Determine the (x, y) coordinate at the center of the cell enclosing the given text.  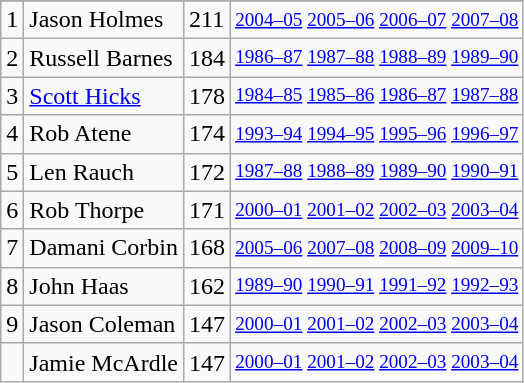
Damani Corbin (104, 248)
Jamie McArdle (104, 362)
1989–90 1990–91 1991–92 1992–93 (377, 286)
Jason Coleman (104, 324)
5 (12, 172)
1993–94 1994–95 1995–96 1996–97 (377, 134)
2 (12, 58)
1987–88 1988–89 1989–90 1990–91 (377, 172)
3 (12, 96)
Scott Hicks (104, 96)
184 (208, 58)
9 (12, 324)
2005–06 2007–08 2008–09 2009–10 (377, 248)
211 (208, 20)
Rob Thorpe (104, 210)
178 (208, 96)
Russell Barnes (104, 58)
2004–05 2005–06 2006–07 2007–08 (377, 20)
1986–87 1987–88 1988–89 1989–90 (377, 58)
1 (12, 20)
174 (208, 134)
Len Rauch (104, 172)
162 (208, 286)
1984–85 1985–86 1986–87 1987–88 (377, 96)
Rob Atene (104, 134)
171 (208, 210)
John Haas (104, 286)
8 (12, 286)
168 (208, 248)
172 (208, 172)
Jason Holmes (104, 20)
6 (12, 210)
7 (12, 248)
4 (12, 134)
